Search for the cell housing the specified text and yield its (X, Y) center coordinate. 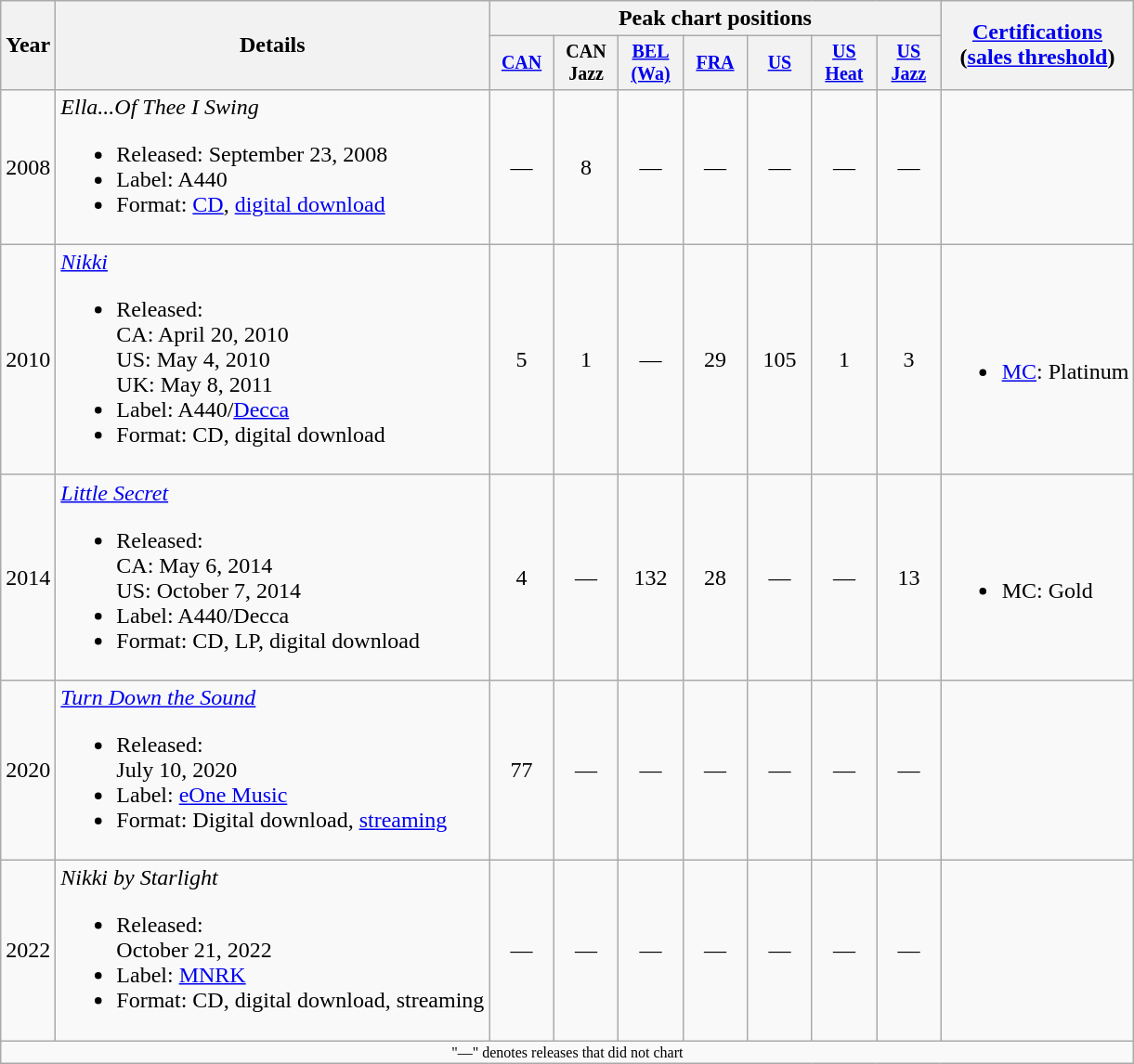
77 (522, 770)
13 (908, 577)
Little SecretReleased:CA: May 6, 2014US: October 7, 2014Label: A440/DeccaFormat: CD, LP, digital download (273, 577)
MC: Gold (1037, 577)
2022 (28, 951)
Year (28, 45)
CAN (522, 63)
3 (908, 359)
Peak chart positions (715, 19)
2014 (28, 577)
5 (522, 359)
FRA (715, 63)
Ella...Of Thee I SwingReleased: September 23, 2008Label: A440Format: CD, digital download (273, 167)
29 (715, 359)
Nikki by StarlightReleased:October 21, 2022Label: MNRKFormat: CD, digital download, streaming (273, 951)
USHeat (843, 63)
NikkiReleased:CA: April 20, 2010US: May 4, 2010UK: May 8, 2011Label: A440/DeccaFormat: CD, digital download (273, 359)
132 (650, 577)
2008 (28, 167)
4 (522, 577)
Certifications(sales threshold) (1037, 45)
105 (780, 359)
2010 (28, 359)
2020 (28, 770)
MC: Platinum (1037, 359)
US (780, 63)
28 (715, 577)
USJazz (908, 63)
CANJazz (585, 63)
Turn Down the SoundReleased:July 10, 2020Label: eOne MusicFormat: Digital download, streaming (273, 770)
8 (585, 167)
Details (273, 45)
BEL(Wa) (650, 63)
"—" denotes releases that did not chart (567, 1052)
